Determine the [X, Y] coordinate at the center of the cell enclosing the given text.  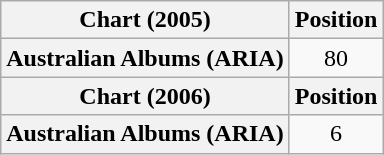
Chart (2005) [145, 20]
6 [336, 134]
80 [336, 58]
Chart (2006) [145, 96]
